For the text-containing cell, return its midpoint in (x, y) coordinate format. 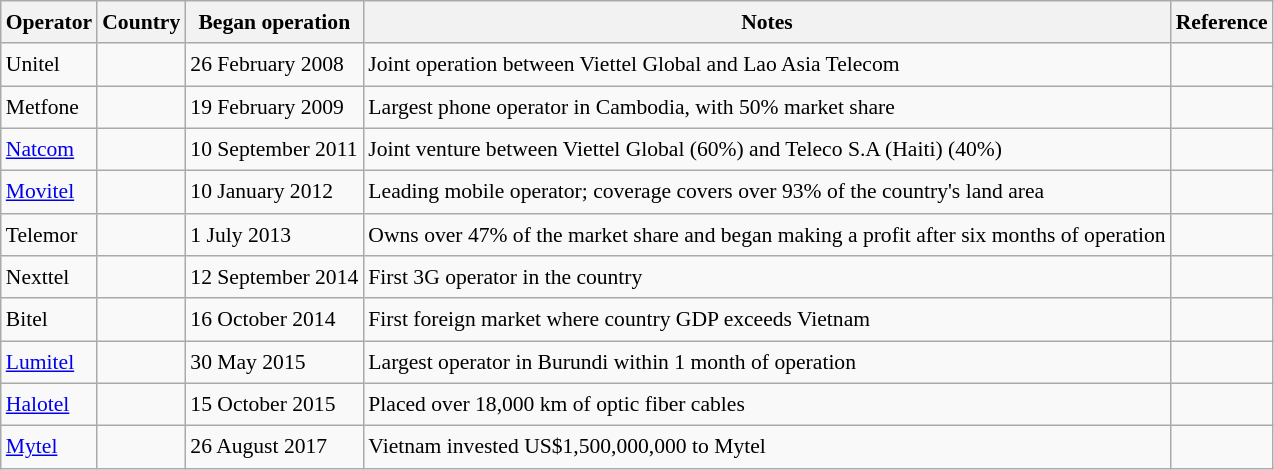
Owns over 47% of the market share and began making a profit after six months of operation (766, 236)
19 February 2009 (274, 108)
12 September 2014 (274, 278)
Telemor (49, 236)
10 January 2012 (274, 192)
26 February 2008 (274, 66)
10 September 2011 (274, 150)
Halotel (49, 406)
Vietnam invested US$1,500,000,000 to Mytel (766, 448)
First foreign market where country GDP exceeds Vietnam (766, 320)
Lumitel (49, 362)
16 October 2014 (274, 320)
Operator (49, 22)
Leading mobile operator; coverage covers over 93% of the country's land area (766, 192)
Notes (766, 22)
Metfone (49, 108)
26 August 2017 (274, 448)
Joint operation between Viettel Global and Lao Asia Telecom (766, 66)
First 3G operator in the country (766, 278)
Reference (1222, 22)
15 October 2015 (274, 406)
Movitel (49, 192)
Bitel (49, 320)
Began operation (274, 22)
Mytel (49, 448)
Nexttel (49, 278)
Country (141, 22)
Unitel (49, 66)
1 July 2013 (274, 236)
Joint venture between Viettel Global (60%) and Teleco S.A (Haiti) (40%) (766, 150)
Placed over 18,000 km of optic fiber cables (766, 406)
Natcom (49, 150)
Largest phone operator in Cambodia, with 50% market share (766, 108)
30 May 2015 (274, 362)
Largest operator in Burundi within 1 month of operation (766, 362)
